Output the (x, y) coordinate of the center of the cell containing the given text.  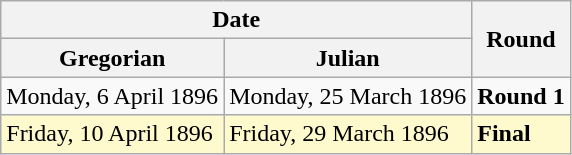
Date (236, 20)
Round 1 (521, 96)
Monday, 25 March 1896 (348, 96)
Julian (348, 58)
Final (521, 134)
Friday, 29 March 1896 (348, 134)
Friday, 10 April 1896 (112, 134)
Round (521, 39)
Gregorian (112, 58)
Monday, 6 April 1896 (112, 96)
